Extract the (x, y) coordinate from the center of the cell holding the provided text.  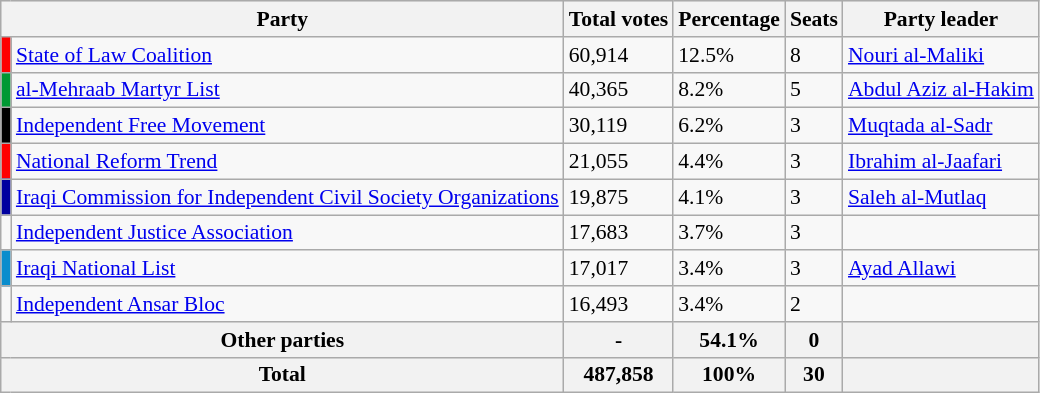
Ibrahim al-Jaafari (941, 162)
Total (282, 375)
17,683 (618, 233)
Saleh al-Mutlaq (941, 197)
17,017 (618, 269)
Party (282, 19)
Total votes (618, 19)
5 (814, 90)
19,875 (618, 197)
6.2% (729, 126)
National Reform Trend (288, 162)
30,119 (618, 126)
8 (814, 55)
Independent Free Movement (288, 126)
100% (729, 375)
Other parties (282, 340)
16,493 (618, 304)
al-Mehraab Martyr List (288, 90)
Independent Ansar Bloc (288, 304)
0 (814, 340)
54.1% (729, 340)
- (618, 340)
Party leader (941, 19)
Nouri al-Maliki (941, 55)
4.4% (729, 162)
Percentage (729, 19)
8.2% (729, 90)
487,858 (618, 375)
Ayad Allawi (941, 269)
40,365 (618, 90)
60,914 (618, 55)
Iraqi Commission for Independent Civil Society Organizations (288, 197)
Independent Justice Association (288, 233)
4.1% (729, 197)
21,055 (618, 162)
Iraqi National List (288, 269)
12.5% (729, 55)
Seats (814, 19)
State of Law Coalition (288, 55)
30 (814, 375)
3.7% (729, 233)
Abdul Aziz al-Hakim (941, 90)
Muqtada al-Sadr (941, 126)
2 (814, 304)
